Locate the cell with the specified text and output its [X, Y] center coordinate. 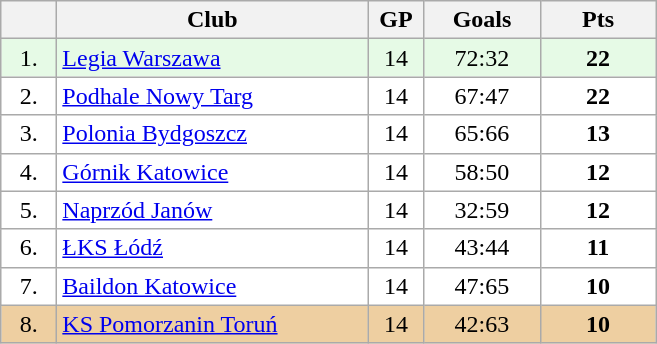
2. [29, 96]
43:44 [482, 248]
Polonia Bydgoszcz [212, 134]
KS Pomorzanin Toruń [212, 324]
58:50 [482, 172]
67:47 [482, 96]
GP [396, 20]
Górnik Katowice [212, 172]
ŁKS Łódź [212, 248]
4. [29, 172]
5. [29, 210]
3. [29, 134]
Baildon Katowice [212, 286]
72:32 [482, 58]
8. [29, 324]
11 [598, 248]
Naprzód Janów [212, 210]
47:65 [482, 286]
Goals [482, 20]
Pts [598, 20]
1. [29, 58]
7. [29, 286]
Podhale Nowy Targ [212, 96]
Legia Warszawa [212, 58]
65:66 [482, 134]
Club [212, 20]
6. [29, 248]
13 [598, 134]
42:63 [482, 324]
32:59 [482, 210]
